From the cell containing the given text, extract its center point as (X, Y) coordinate. 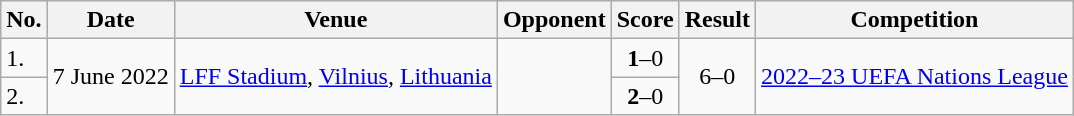
Result (717, 20)
2022–23 UEFA Nations League (915, 77)
1. (24, 58)
LFF Stadium, Vilnius, Lithuania (336, 77)
Competition (915, 20)
1–0 (645, 58)
Venue (336, 20)
Date (110, 20)
6–0 (717, 77)
2. (24, 96)
Opponent (554, 20)
No. (24, 20)
Score (645, 20)
2–0 (645, 96)
7 June 2022 (110, 77)
